Capture the cell that displays the provided text and extract its [x, y] central coordinate. 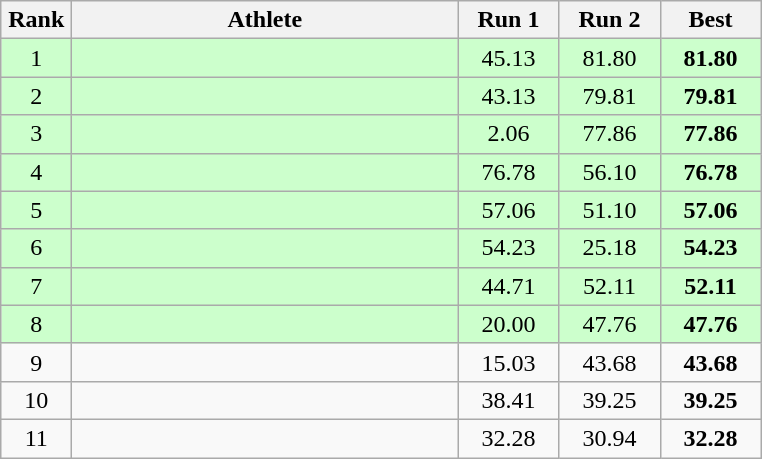
2.06 [508, 134]
45.13 [508, 58]
Run 1 [508, 20]
25.18 [610, 248]
38.41 [508, 400]
5 [36, 210]
43.13 [508, 96]
Rank [36, 20]
15.03 [508, 362]
20.00 [508, 324]
44.71 [508, 286]
9 [36, 362]
Best [710, 20]
1 [36, 58]
6 [36, 248]
8 [36, 324]
51.10 [610, 210]
56.10 [610, 172]
7 [36, 286]
2 [36, 96]
11 [36, 438]
3 [36, 134]
4 [36, 172]
Athlete [265, 20]
Run 2 [610, 20]
10 [36, 400]
30.94 [610, 438]
